Return the (X, Y) coordinate for the center point of the cell that contains the specified text.  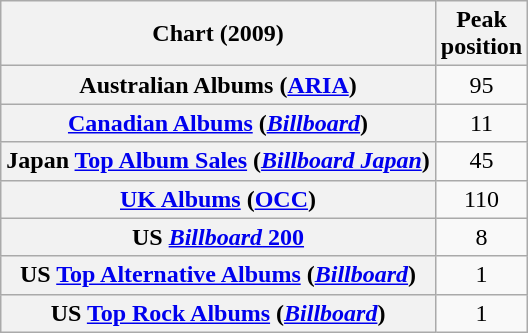
US Top Rock Albums (Billboard) (218, 313)
45 (481, 161)
Australian Albums (ARIA) (218, 85)
11 (481, 123)
Canadian Albums (Billboard) (218, 123)
UK Albums (OCC) (218, 199)
110 (481, 199)
US Billboard 200 (218, 237)
95 (481, 85)
US Top Alternative Albums (Billboard) (218, 275)
Peakposition (481, 34)
Chart (2009) (218, 34)
Japan Top Album Sales (Billboard Japan) (218, 161)
8 (481, 237)
